Find where the given text appears and provide that cell's center as [X, Y] coordinate. 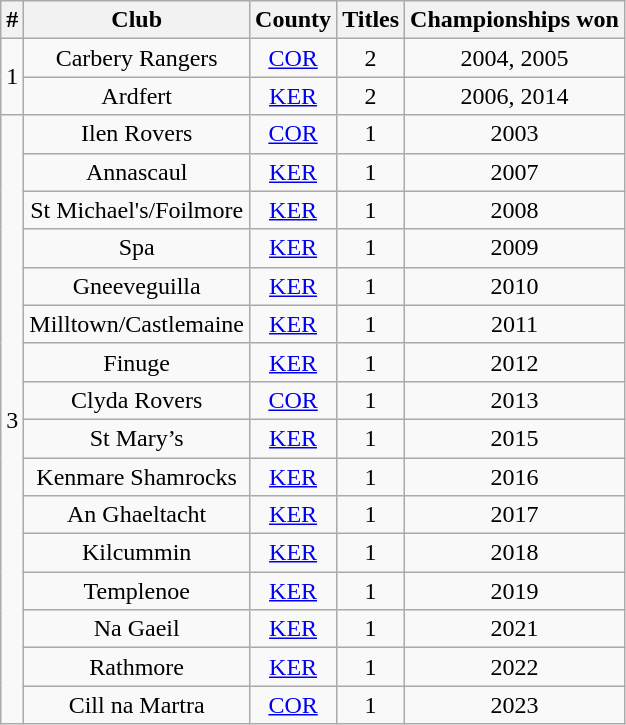
Cill na Martra [137, 705]
County [294, 20]
Annascaul [137, 172]
# [12, 20]
2013 [515, 400]
Titles [371, 20]
2011 [515, 324]
2021 [515, 629]
Templenoe [137, 591]
Finuge [137, 362]
2010 [515, 286]
Clyda Rovers [137, 400]
Club [137, 20]
Ilen Rovers [137, 134]
Rathmore [137, 667]
2019 [515, 591]
Gneeveguilla [137, 286]
2012 [515, 362]
2009 [515, 248]
2006, 2014 [515, 96]
St Michael's/Foilmore [137, 210]
2023 [515, 705]
Ardfert [137, 96]
Kenmare Shamrocks [137, 477]
Championships won [515, 20]
2018 [515, 553]
2022 [515, 667]
Milltown/Castlemaine [137, 324]
Spa [137, 248]
St Mary’s [137, 438]
An Ghaeltacht [137, 515]
2017 [515, 515]
Na Gaeil [137, 629]
Carbery Rangers [137, 58]
2008 [515, 210]
2015 [515, 438]
2016 [515, 477]
2004, 2005 [515, 58]
2003 [515, 134]
Kilcummin [137, 553]
3 [12, 420]
2007 [515, 172]
